Output the [x, y] coordinate of the center of the cell containing the given text.  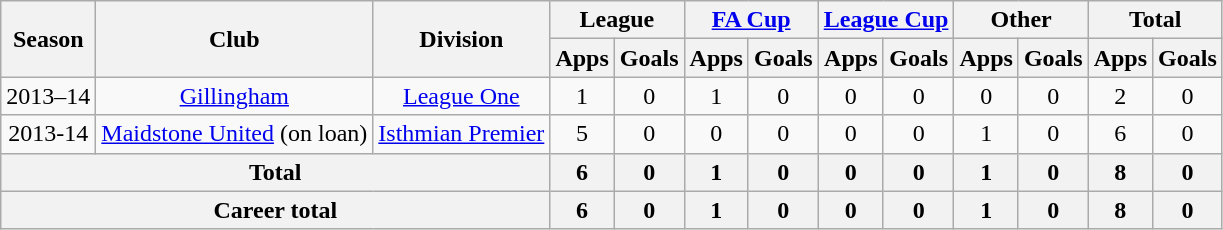
2013-14 [48, 134]
League Cup [886, 20]
Maidstone United (on loan) [234, 134]
2 [1120, 96]
FA Cup [751, 20]
Club [234, 39]
Gillingham [234, 96]
Career total [276, 210]
Season [48, 39]
Other [1021, 20]
5 [582, 134]
League One [462, 96]
League [617, 20]
2013–14 [48, 96]
Isthmian Premier [462, 134]
Division [462, 39]
